Extract the [x, y] coordinate from the center of the cell holding the provided text.  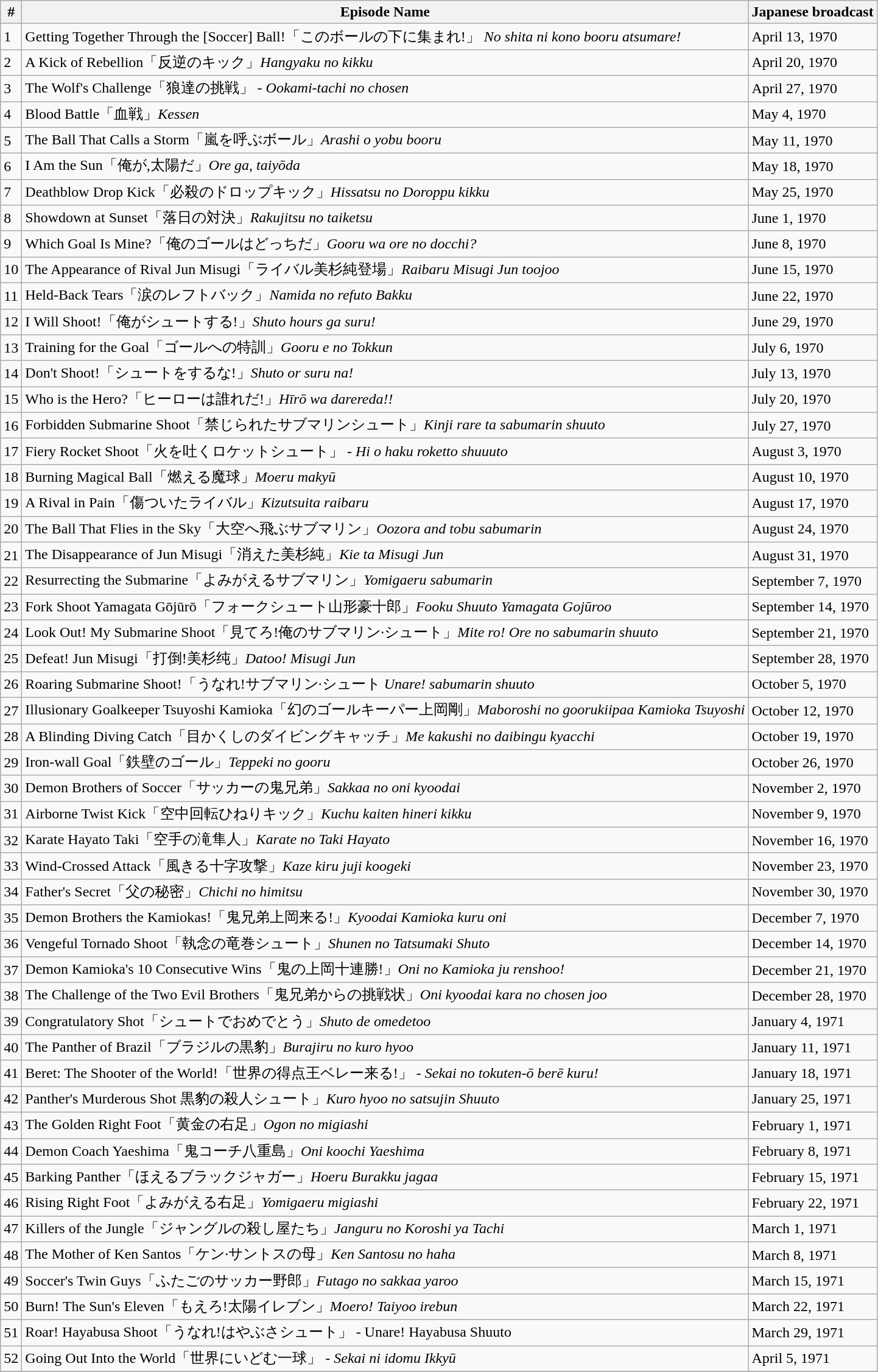
Demon Coach Yaeshima「鬼コーチ八重島」Oni koochi Yaeshima [385, 1151]
Deathblow Drop Kick「必殺のドロップキック」Hissatsu no Doroppu kikku [385, 192]
Demon Brothers the Kamiokas!「鬼兄弟上岡来る!」Kyoodai Kamioka kuru oni [385, 918]
18 [11, 477]
52 [11, 1359]
Getting Together Through the [Soccer] Ball!「このボールの下に集まれ!」 No shita ni kono booru atsumare! [385, 37]
A Blinding Diving Catch「目かくしのダイビングキャッチ」Me kakushi no daibingu kyacchi [385, 737]
The Appearance of Rival Jun Misugi「ライバル美杉純登場」Raibaru Misugi Jun toojoo [385, 270]
4 [11, 114]
Training for the Goal「ゴールへの特訓」Gooru e no Tokkun [385, 348]
Japanese broadcast [812, 12]
Airborne Twist Kick「空中回転ひねりキック」Kuchu kaiten hineri kikku [385, 815]
Showdown at Sunset「落日の対決」Rakujitsu no taiketsu [385, 218]
March 15, 1971 [812, 1281]
May 4, 1970 [812, 114]
March 22, 1971 [812, 1307]
Held-Back Tears「涙のレフトバック」Namida no refuto Bakku [385, 296]
Forbidden Submarine Shoot「禁じられたサブマリンシュート」Kinji rare ta sabumarin shuuto [385, 425]
Beret: The Shooter of the World!「世界の得点王ベレー来る!」 - Sekai no tokuten-ō berē kuru! [385, 1073]
17 [11, 452]
Vengeful Tornado Shoot「執念の竜巻シュート」Shunen no Tatsumaki Shuto [385, 944]
49 [11, 1281]
The Panther of Brazil「ブラジルの黒豹」Burajiru no kuro hyoo [385, 1047]
24 [11, 633]
The Wolf's Challenge「狼達の挑戦」 - Ookami-tachi no chosen [385, 89]
Congratulatory Shot「シュートでおめでとう」Shuto de omedetoo [385, 1022]
50 [11, 1307]
Episode Name [385, 12]
28 [11, 737]
December 7, 1970 [812, 918]
I Am the Sun「俺が,太陽だ」Ore ga, taiyōda [385, 167]
45 [11, 1178]
42 [11, 1100]
10 [11, 270]
February 1, 1971 [812, 1125]
The Disappearance of Jun Misugi「消えた美杉純」Kie ta Misugi Jun [385, 555]
Wind-Crossed Attack「風きる十字攻撃」Kaze kiru juji koogeki [385, 866]
September 28, 1970 [812, 659]
Roaring Submarine Shoot!「うなれ!サブマリン·シュート Unare! sabumarin shuuto [385, 684]
34 [11, 892]
7 [11, 192]
The Ball That Calls a Storm「嵐を呼ぶボール」Arashi o yobu booru [385, 140]
June 1, 1970 [812, 218]
Killers of the Jungle「ジャングルの殺し屋たち」Janguru no Koroshi ya Tachi [385, 1229]
Going Out Into the World「世界にいどむ一球」 - Sekai ni idomu Ikkyū [385, 1359]
3 [11, 89]
9 [11, 244]
22 [11, 581]
March 1, 1971 [812, 1229]
Resurrecting the Submarine「よみがえるサブマリン」Yomigaeru sabumarin [385, 581]
25 [11, 659]
January 11, 1971 [812, 1047]
I Will Shoot!「俺がシュートする!」Shuto hours ga suru! [385, 322]
26 [11, 684]
October 19, 1970 [812, 737]
Illusionary Goalkeeper Tsuyoshi Kamioka「幻のゴールキーパー上岡剛」Maboroshi no goorukiipaa Kamioka Tsuyoshi [385, 710]
5 [11, 140]
14 [11, 374]
Panther's Murderous Shot 黒豹の殺人シュート」Kuro hyoo no satsujin Shuuto [385, 1100]
2 [11, 62]
35 [11, 918]
Soccer's Twin Guys「ふたごのサッカー野郎」Futago no sakkaa yaroo [385, 1281]
Fork Shoot Yamagata Gōjūrō「フォークシュート山形豪十郎」Fooku Shuuto Yamagata Gojūroo [385, 607]
February 22, 1971 [812, 1203]
44 [11, 1151]
31 [11, 815]
Demon Brothers of Soccer「サッカーの鬼兄弟」Sakkaa no oni kyoodai [385, 788]
May 18, 1970 [812, 167]
November 30, 1970 [812, 892]
The Golden Right Foot「黄金の右足」Ogon no migiashi [385, 1125]
Don't Shoot!「シュートをするな!」Shuto or suru na! [385, 374]
48 [11, 1254]
June 29, 1970 [812, 322]
April 27, 1970 [812, 89]
September 7, 1970 [812, 581]
March 29, 1971 [812, 1332]
March 8, 1971 [812, 1254]
The Challenge of the Two Evil Brothers「鬼兄弟からの挑戦状」Oni kyoodai kara no chosen joo [385, 996]
Which Goal Is Mine?「俺のゴールはどっちだ」Gooru wa ore no docchi? [385, 244]
December 28, 1970 [812, 996]
Roar! Hayabusa Shoot「うなれ!はやぶさシュート」 - Unare! Hayabusa Shuuto [385, 1332]
May 25, 1970 [812, 192]
51 [11, 1332]
The Mother of Ken Santos「ケン·サントスの母」Ken Santosu no haha [385, 1254]
August 17, 1970 [812, 503]
June 8, 1970 [812, 244]
Look Out! My Submarine Shoot「見てろ!俺のサブマリン·シュート」Mite ro! Ore no sabumarin shuuto [385, 633]
36 [11, 944]
November 23, 1970 [812, 866]
11 [11, 296]
32 [11, 840]
February 8, 1971 [812, 1151]
Karate Hayato Taki「空手の滝隼人」Karate no Taki Hayato [385, 840]
September 14, 1970 [812, 607]
October 26, 1970 [812, 762]
29 [11, 762]
A Rival in Pain「傷ついたライバル」Kizutsuita raibaru [385, 503]
Barking Panther「ほえるブラックジャガー」Hoeru Burakku jagaa [385, 1178]
19 [11, 503]
December 14, 1970 [812, 944]
Blood Battle「血戦」Kessen [385, 114]
Burn! The Sun's Eleven「もえろ!太陽イレブン」Moero! Taiyoo irebun [385, 1307]
June 15, 1970 [812, 270]
July 6, 1970 [812, 348]
33 [11, 866]
April 13, 1970 [812, 37]
47 [11, 1229]
39 [11, 1022]
January 25, 1971 [812, 1100]
Fiery Rocket Shoot「火を吐くロケットシュート」 - Hi o haku roketto shuuuto [385, 452]
Defeat! Jun Misugi「打倒!美杉纯」Datoo! Misugi Jun [385, 659]
A Kick of Rebellion「反逆のキック」Hangyaku no kikku [385, 62]
40 [11, 1047]
July 20, 1970 [812, 399]
20 [11, 530]
July 27, 1970 [812, 425]
# [11, 12]
46 [11, 1203]
Rising Right Foot「よみがえる右足」Yomigaeru migiashi [385, 1203]
September 21, 1970 [812, 633]
Who is the Hero?「ヒーローは誰れだ!」Hīrō wa darereda!! [385, 399]
8 [11, 218]
August 10, 1970 [812, 477]
41 [11, 1073]
1 [11, 37]
6 [11, 167]
November 2, 1970 [812, 788]
The Ball That Flies in the Sky「大空へ飛ぶサブマリン」Oozora and tobu sabumarin [385, 530]
21 [11, 555]
August 3, 1970 [812, 452]
27 [11, 710]
February 15, 1971 [812, 1178]
April 20, 1970 [812, 62]
November 9, 1970 [812, 815]
23 [11, 607]
38 [11, 996]
Iron-wall Goal「鉄壁のゴール」Teppeki no gooru [385, 762]
May 11, 1970 [812, 140]
37 [11, 969]
13 [11, 348]
January 4, 1971 [812, 1022]
August 31, 1970 [812, 555]
16 [11, 425]
August 24, 1970 [812, 530]
October 12, 1970 [812, 710]
June 22, 1970 [812, 296]
April 5, 1971 [812, 1359]
November 16, 1970 [812, 840]
Burning Magical Ball「燃える魔球」Moeru makyū [385, 477]
12 [11, 322]
Demon Kamioka's 10 Consecutive Wins「鬼の上岡十連勝!」Oni no Kamioka ju renshoo! [385, 969]
30 [11, 788]
15 [11, 399]
October 5, 1970 [812, 684]
December 21, 1970 [812, 969]
January 18, 1971 [812, 1073]
43 [11, 1125]
Father's Secret「父の秘密」Chichi no himitsu [385, 892]
July 13, 1970 [812, 374]
